Return the (X, Y) coordinate for the center point of the cell that contains the specified text.  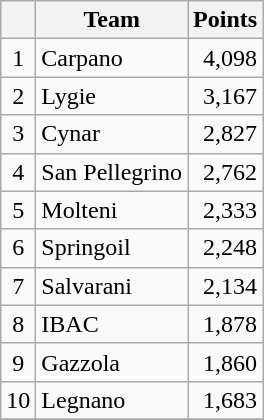
2,762 (226, 172)
Molteni (112, 210)
4,098 (226, 58)
Cynar (112, 134)
2,827 (226, 134)
3,167 (226, 96)
1,860 (226, 362)
IBAC (112, 324)
2,134 (226, 286)
Points (226, 20)
6 (18, 248)
10 (18, 400)
2 (18, 96)
2,248 (226, 248)
1,683 (226, 400)
San Pellegrino (112, 172)
Gazzola (112, 362)
7 (18, 286)
Lygie (112, 96)
1 (18, 58)
Springoil (112, 248)
1,878 (226, 324)
Legnano (112, 400)
Salvarani (112, 286)
9 (18, 362)
4 (18, 172)
2,333 (226, 210)
Team (112, 20)
8 (18, 324)
Carpano (112, 58)
3 (18, 134)
5 (18, 210)
